Return the (X, Y) coordinate for the center point of the cell that contains the specified text.  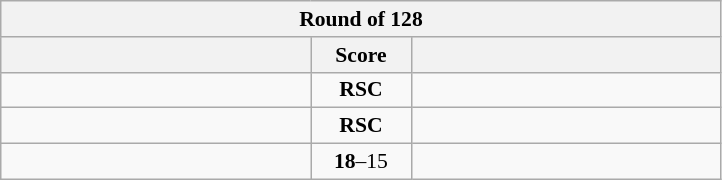
Round of 128 (361, 19)
18–15 (361, 162)
Score (361, 55)
